Return (X, Y) of the center of cell containing provided text 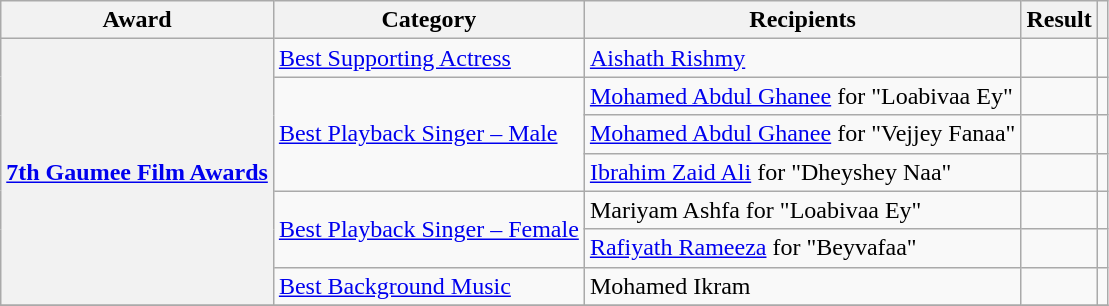
Best Background Music (428, 286)
Mohamed Abdul Ghanee for "Loabivaa Ey" (802, 96)
Mariyam Ashfa for "Loabivaa Ey" (802, 210)
Category (428, 20)
Aishath Rishmy (802, 58)
Best Playback Singer – Male (428, 134)
Recipients (802, 20)
Award (138, 20)
Mohamed Abdul Ghanee for "Vejjey Fanaa" (802, 134)
Result (1059, 20)
Best Playback Singer – Female (428, 229)
Ibrahim Zaid Ali for "Dheyshey Naa" (802, 172)
Mohamed Ikram (802, 286)
Rafiyath Rameeza for "Beyvafaa" (802, 248)
Best Supporting Actress (428, 58)
7th Gaumee Film Awards (138, 172)
